Return (x, y) of the center of cell containing provided text 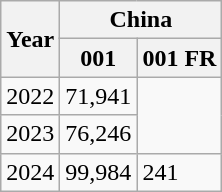
2023 (30, 134)
001 FR (180, 58)
2024 (30, 172)
Year (30, 39)
2022 (30, 96)
China (141, 20)
71,941 (98, 96)
001 (98, 58)
99,984 (98, 172)
76,246 (98, 134)
241 (180, 172)
